Identify which cell holds the provided text, then report its (x, y) central coordinate. 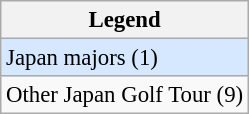
Legend (125, 20)
Other Japan Golf Tour (9) (125, 95)
Japan majors (1) (125, 58)
